Extract the (X, Y) coordinate from the center of the cell holding the provided text.  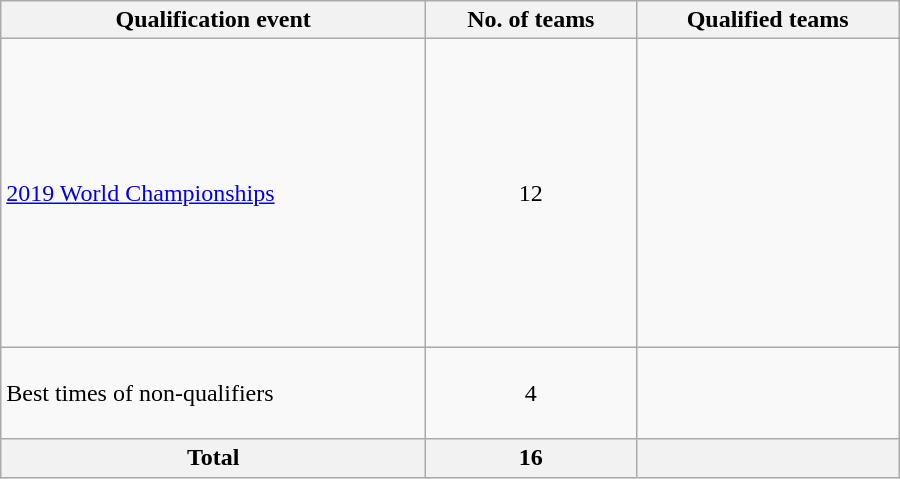
Qualification event (214, 20)
4 (531, 393)
Best times of non-qualifiers (214, 393)
2019 World Championships (214, 193)
16 (531, 458)
Qualified teams (768, 20)
No. of teams (531, 20)
12 (531, 193)
Total (214, 458)
